Output the [x, y] coordinate of the center of the cell containing the given text.  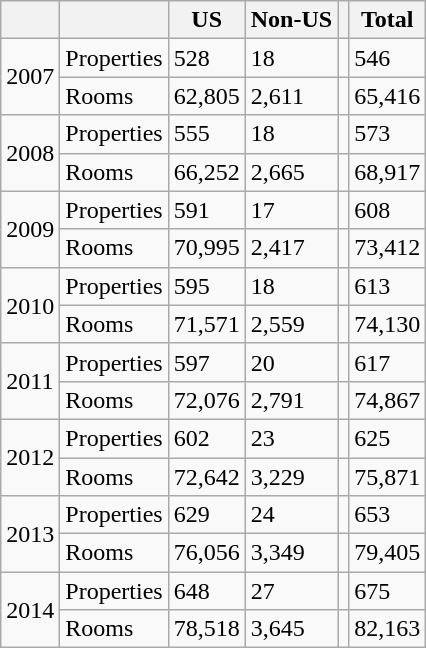
546 [388, 58]
72,076 [206, 400]
82,163 [388, 629]
23 [291, 438]
629 [206, 515]
2008 [30, 153]
2011 [30, 381]
27 [291, 591]
17 [291, 210]
65,416 [388, 96]
2012 [30, 457]
2013 [30, 534]
24 [291, 515]
2,417 [291, 248]
648 [206, 591]
591 [206, 210]
70,995 [206, 248]
653 [388, 515]
73,412 [388, 248]
555 [206, 134]
79,405 [388, 553]
71,571 [206, 324]
62,805 [206, 96]
66,252 [206, 172]
597 [206, 362]
675 [388, 591]
3,645 [291, 629]
74,867 [388, 400]
2009 [30, 229]
528 [206, 58]
Total [388, 20]
75,871 [388, 477]
3,229 [291, 477]
573 [388, 134]
68,917 [388, 172]
613 [388, 286]
3,349 [291, 553]
608 [388, 210]
617 [388, 362]
2014 [30, 610]
72,642 [206, 477]
78,518 [206, 629]
Non-US [291, 20]
US [206, 20]
595 [206, 286]
74,130 [388, 324]
2007 [30, 77]
76,056 [206, 553]
2,559 [291, 324]
625 [388, 438]
2,611 [291, 96]
20 [291, 362]
2,665 [291, 172]
602 [206, 438]
2,791 [291, 400]
2010 [30, 305]
